Locate the cell with the specified text and output its [x, y] center coordinate. 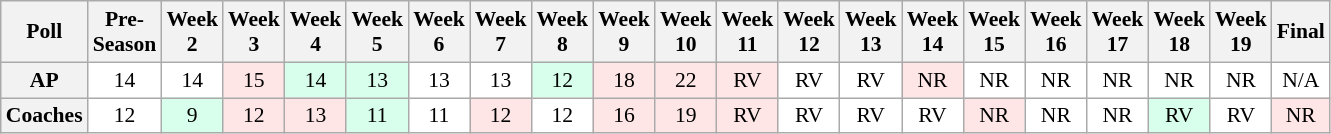
Pre-Season [125, 32]
Week5 [377, 32]
18 [624, 80]
19 [686, 116]
Week19 [1241, 32]
Week3 [254, 32]
Week17 [1118, 32]
Week10 [686, 32]
Week16 [1056, 32]
22 [686, 80]
Week7 [501, 32]
Week15 [994, 32]
16 [624, 116]
Week12 [809, 32]
Week13 [871, 32]
Coaches [44, 116]
Week8 [562, 32]
Week11 [748, 32]
Week2 [192, 32]
Week4 [316, 32]
Poll [44, 32]
9 [192, 116]
Week9 [624, 32]
Final [1301, 32]
Week6 [439, 32]
Week14 [933, 32]
Week18 [1179, 32]
15 [254, 80]
AP [44, 80]
N/A [1301, 80]
